Locate the cell with the specified text and output its (x, y) center coordinate. 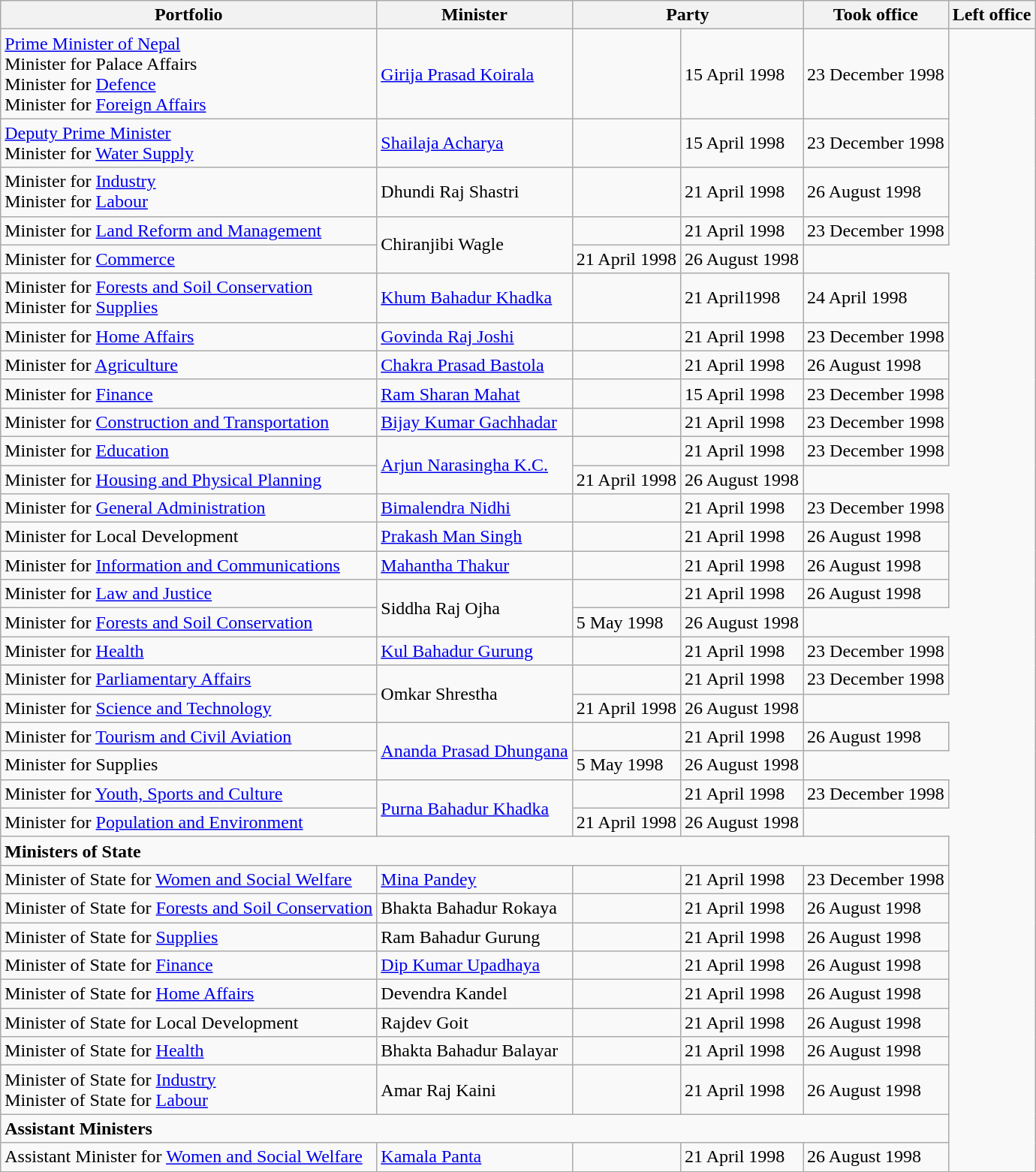
Kamala Panta (474, 1157)
Minister for Education (189, 450)
Minister for Construction and Transportation (189, 422)
24 April 1998 (876, 297)
Minister for Law and Justice (189, 594)
Minister for Forests and Soil Conservation (189, 622)
Bhakta Bahadur Balayar (474, 1051)
21 April1998 (742, 297)
Mina Pandey (474, 879)
Minister for Health (189, 651)
Minister for Local Development (189, 537)
Siddha Raj Ojha (474, 608)
Minister of State for IndustryMinister of State for Labour (189, 1090)
Assistant Minister for Women and Social Welfare (189, 1157)
Minister for General Administration (189, 508)
Minister of State for Health (189, 1051)
Minister of State for Finance (189, 966)
Minister for Tourism and Civil Aviation (189, 737)
Portfolio (189, 15)
Dhundi Raj Shastri (474, 192)
Minister for Population and Environment (189, 822)
Omkar Shrestha (474, 694)
Minister of State for Women and Social Welfare (189, 879)
Minister for Housing and Physical Planning (189, 480)
Minister for Home Affairs (189, 336)
Minister for Science and Technology (189, 708)
Minister for Youth, Sports and Culture (189, 794)
Minister of State for Forests and Soil Conservation (189, 908)
Minister for Finance (189, 393)
Minister for Commerce (189, 259)
Minister of State for Supplies (189, 936)
Arjun Narasingha K.C. (474, 465)
Minister for Supplies (189, 765)
Bimalendra Nidhi (474, 508)
Minister for IndustryMinister for Labour (189, 192)
Party (688, 15)
Prakash Man Singh (474, 537)
Shailaja Acharya (474, 143)
Purna Bahadur Khadka (474, 808)
Minister for Agriculture (189, 365)
Deputy Prime MinisterMinister for Water Supply (189, 143)
Govinda Raj Joshi (474, 336)
Minister for Land Reform and Management (189, 230)
Minister (474, 15)
Kul Bahadur Gurung (474, 651)
Bhakta Bahadur Rokaya (474, 908)
Minister for Forests and Soil ConservationMinister for Supplies (189, 297)
Prime Minister of NepalMinister for Palace AffairsMinister for DefenceMinister for Foreign Affairs (189, 74)
Girija Prasad Koirala (474, 74)
Dip Kumar Upadhaya (474, 966)
Ram Bahadur Gurung (474, 936)
Ram Sharan Mahat (474, 393)
Minister of State for Local Development (189, 1023)
Khum Bahadur Khadka (474, 297)
Minister for Information and Communications (189, 565)
Chiranjibi Wagle (474, 245)
Ananda Prasad Dhungana (474, 751)
Chakra Prasad Bastola (474, 365)
Amar Raj Kaini (474, 1090)
Left office (992, 15)
Took office (876, 15)
Rajdev Goit (474, 1023)
Ministers of State (474, 851)
Minister of State for Home Affairs (189, 994)
Devendra Kandel (474, 994)
Mahantha Thakur (474, 565)
Minister for Parliamentary Affairs (189, 679)
Bijay Kumar Gachhadar (474, 422)
Assistant Ministers (474, 1128)
